Find where the given text appears and provide that cell's center as [x, y] coordinate. 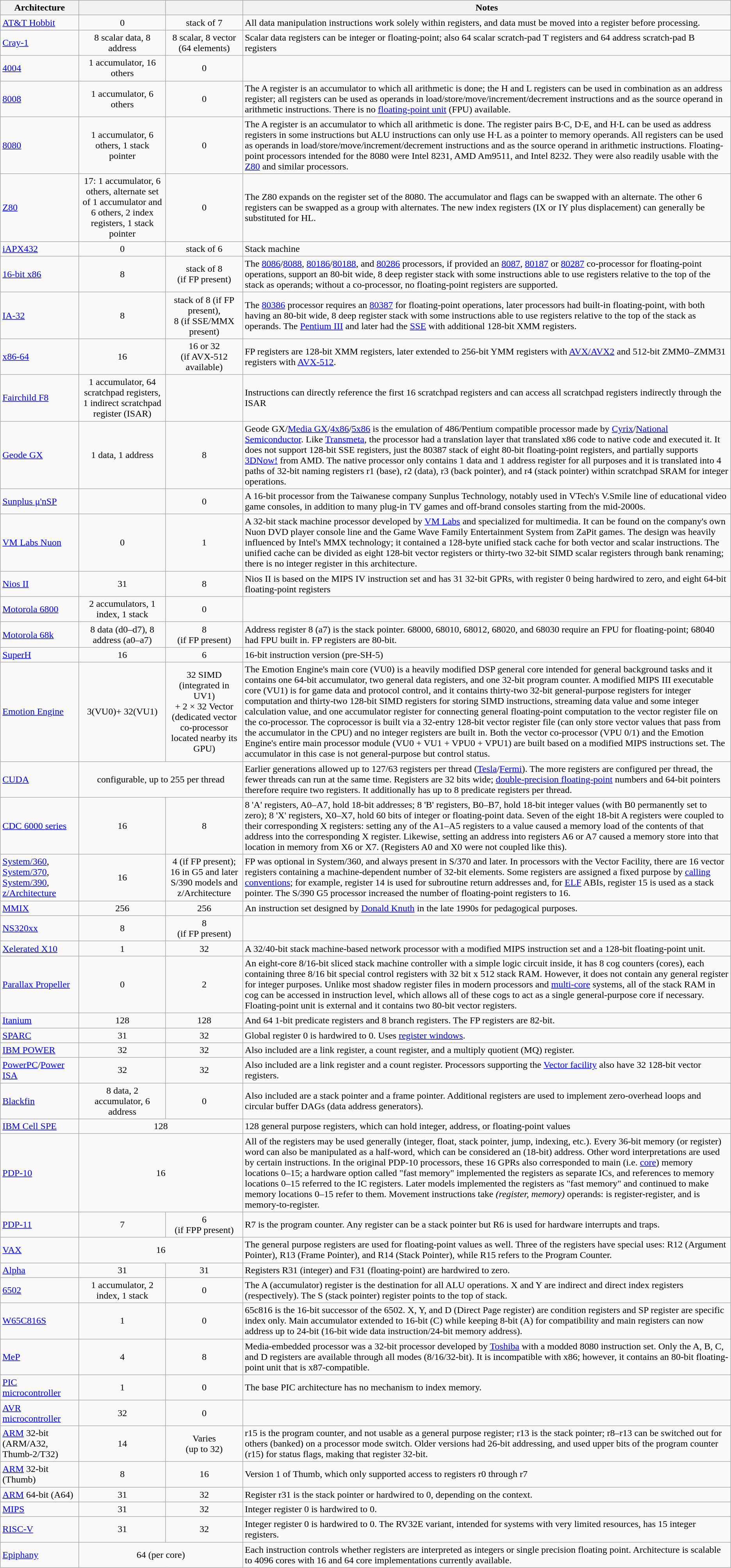
8080 [40, 145]
Integer register 0 is hardwired to 0. The RV32E variant, intended for systems with very limited resources, has 15 integer registers. [487, 1530]
64 (per core) [161, 1555]
SuperH [40, 655]
iAPX432 [40, 249]
stack of 8 (if FP present),8 (if SSE/MMX present) [204, 315]
Xelerated X10 [40, 948]
stack of 8(if FP present) [204, 274]
2 accumulators, 1 index, 1 stack [122, 609]
Registers R31 (integer) and F31 (floating-point) are hardwired to zero. [487, 1270]
NS320xx [40, 928]
PDP-10 [40, 1173]
1 accumulator, 6 others [122, 99]
MeP [40, 1357]
8 scalar, 8 vector(64 elements) [204, 43]
17: 1 accumulator, 6 others, alternate set of 1 accumulator and 6 others, 2 index registers, 1 stack pointer [122, 208]
Instructions can directly reference the first 16 scratchpad registers and can access all scratchpad registers indirectly through the ISAR [487, 397]
Also included are a link register, a count register, and a multiply quotient (MQ) register. [487, 1050]
4 (if FP present);16 in G5 and later S/390 models and z/Architecture [204, 878]
PIC microcontroller [40, 1388]
VAX [40, 1250]
ARM 32-bit (Thumb) [40, 1474]
CUDA [40, 779]
AT&T Hobbit [40, 23]
VM Labs Nuon [40, 543]
Varies(up to 32) [204, 1443]
Sunplus μ'nSP [40, 501]
IA-32 [40, 315]
4004 [40, 68]
The base PIC architecture has no mechanism to index memory. [487, 1388]
Notes [487, 8]
Also included are a link register and a count register. Processors supporting the Vector facility also have 32 128-bit vector registers. [487, 1071]
Register r31 is the stack pointer or hardwired to 0, depending on the context. [487, 1494]
3(VU0)+ 32(VU1) [122, 712]
R7 is the program counter. Any register can be a stack pointer but R6 is used for hardware interrupts and traps. [487, 1224]
16-bit x86 [40, 274]
Nios II [40, 584]
1 accumulator, 6 others, 1 stack pointer [122, 145]
x86-64 [40, 356]
An instruction set designed by Donald Knuth in the late 1990s for pedagogical purposes. [487, 908]
1 accumulator, 64 scratchpad registers, 1 indirect scratchpad register (ISAR) [122, 397]
8 data (d0–d7), 8 address (a0–a7) [122, 635]
ARM 32-bit (ARM/A32, Thumb-2/T32) [40, 1443]
4 [122, 1357]
8 scalar data, 8 address [122, 43]
Motorola 6800 [40, 609]
System/360, System/370, System/390, z/Architecture [40, 878]
2 [204, 984]
Epiphany [40, 1555]
Motorola 68k [40, 635]
stack of 7 [204, 23]
32 SIMD (integrated in UV1)+ 2 × 32 Vector (dedicated vector co-processor located nearby its GPU) [204, 712]
PDP-11 [40, 1224]
Stack machine [487, 249]
CDC 6000 series [40, 826]
Architecture [40, 8]
14 [122, 1443]
FP registers are 128-bit XMM registers, later extended to 256-bit YMM registers with AVX/AVX2 and 512-bit ZMM0–ZMM31 registers with AVX-512. [487, 356]
ARM 64-bit (A64) [40, 1494]
Global register 0 is hardwired to 0. Uses register windows. [487, 1035]
128 general purpose registers, which can hold integer, address, or floating-point values [487, 1126]
8008 [40, 99]
Parallax Propeller [40, 984]
IBM Cell SPE [40, 1126]
Scalar data registers can be integer or floating-point; also 64 scalar scratch-pad T registers and 64 address scratch-pad B registers [487, 43]
Geode GX [40, 454]
Emotion Engine [40, 712]
Alpha [40, 1270]
16 or 32(if AVX-512 available) [204, 356]
A 32/40-bit stack machine-based network processor with a modified MIPS instruction set and a 128-bit floating-point unit. [487, 948]
MMIX [40, 908]
IBM POWER [40, 1050]
6 [204, 655]
PowerPC/Power ISA [40, 1071]
AVR microcontroller [40, 1413]
Fairchild F8 [40, 397]
7 [122, 1224]
6(if FPP present) [204, 1224]
Version 1 of Thumb, which only supported access to registers r0 through r7 [487, 1474]
Blackfin [40, 1101]
SPARC [40, 1035]
And 64 1-bit predicate registers and 8 branch registers. The FP registers are 82-bit. [487, 1020]
Itanium [40, 1020]
1 accumulator, 2 index, 1 stack [122, 1290]
configurable, up to 255 per thread [161, 779]
16-bit instruction version (pre-SH-5) [487, 655]
1 data, 1 address [122, 454]
Integer register 0 is hardwired to 0. [487, 1509]
RISC-V [40, 1530]
W65C816S [40, 1321]
1 accumulator, 16 others [122, 68]
stack of 6 [204, 249]
8 data, 2 accumulator, 6 address [122, 1101]
All data manipulation instructions work solely within registers, and data must be moved into a register before processing. [487, 23]
Z80 [40, 208]
MIPS [40, 1509]
Cray-1 [40, 43]
6502 [40, 1290]
